Pinpoint the cell where the given text exists, returning its (x, y) midpoint coordinate. 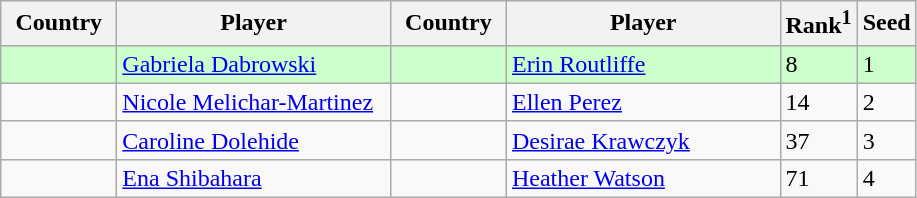
Heather Watson (643, 178)
Ellen Perez (643, 102)
71 (818, 178)
2 (886, 102)
Ena Shibahara (254, 178)
4 (886, 178)
1 (886, 64)
Rank1 (818, 24)
14 (818, 102)
Seed (886, 24)
Gabriela Dabrowski (254, 64)
8 (818, 64)
Erin Routliffe (643, 64)
Nicole Melichar-Martinez (254, 102)
Desirae Krawczyk (643, 140)
3 (886, 140)
Caroline Dolehide (254, 140)
37 (818, 140)
